Find where the given text appears and provide that cell's center as [X, Y] coordinate. 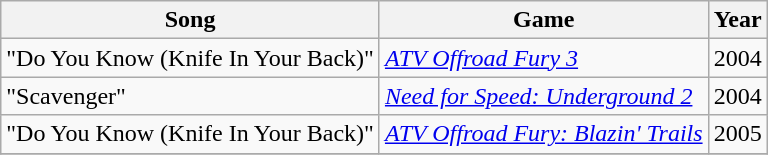
"Scavenger" [190, 96]
Need for Speed: Underground 2 [544, 96]
Year [738, 20]
ATV Offroad Fury: Blazin' Trails [544, 134]
ATV Offroad Fury 3 [544, 58]
Game [544, 20]
2005 [738, 134]
Song [190, 20]
